Determine the [x, y] coordinate at the center of the cell enclosing the given text.  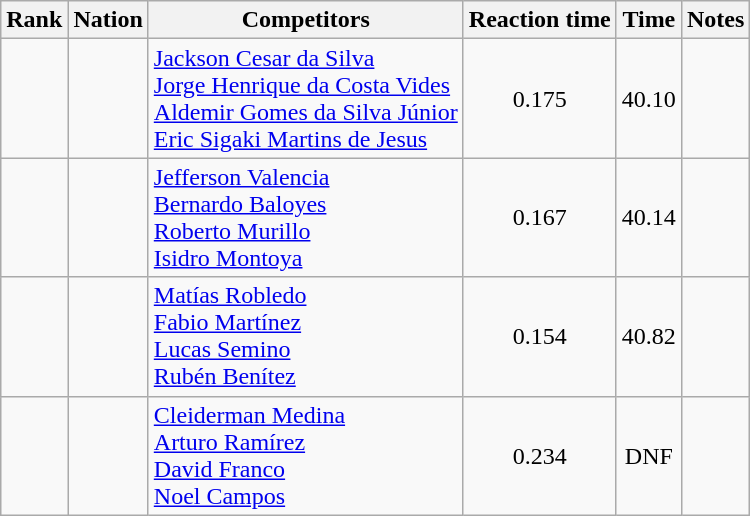
0.234 [540, 456]
Matías RobledoFabio MartínezLucas SeminoRubén Benítez [306, 336]
Jackson Cesar da SilvaJorge Henrique da Costa VidesAldemir Gomes da Silva JúniorEric Sigaki Martins de Jesus [306, 98]
Jefferson ValenciaBernardo BaloyesRoberto MurilloIsidro Montoya [306, 218]
Reaction time [540, 20]
Notes [715, 20]
40.10 [648, 98]
Time [648, 20]
Rank [34, 20]
DNF [648, 456]
0.154 [540, 336]
40.82 [648, 336]
Nation [108, 20]
0.175 [540, 98]
40.14 [648, 218]
0.167 [540, 218]
Cleiderman MedinaArturo RamírezDavid FrancoNoel Campos [306, 456]
Competitors [306, 20]
